Pinpoint the cell where the given text exists, returning its (x, y) midpoint coordinate. 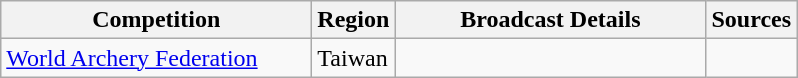
Taiwan (354, 58)
Sources (752, 20)
Broadcast Details (550, 20)
Competition (156, 20)
Region (354, 20)
World Archery Federation (156, 58)
